Provide the [x, y] coordinate of the cell's center where the given text is located.  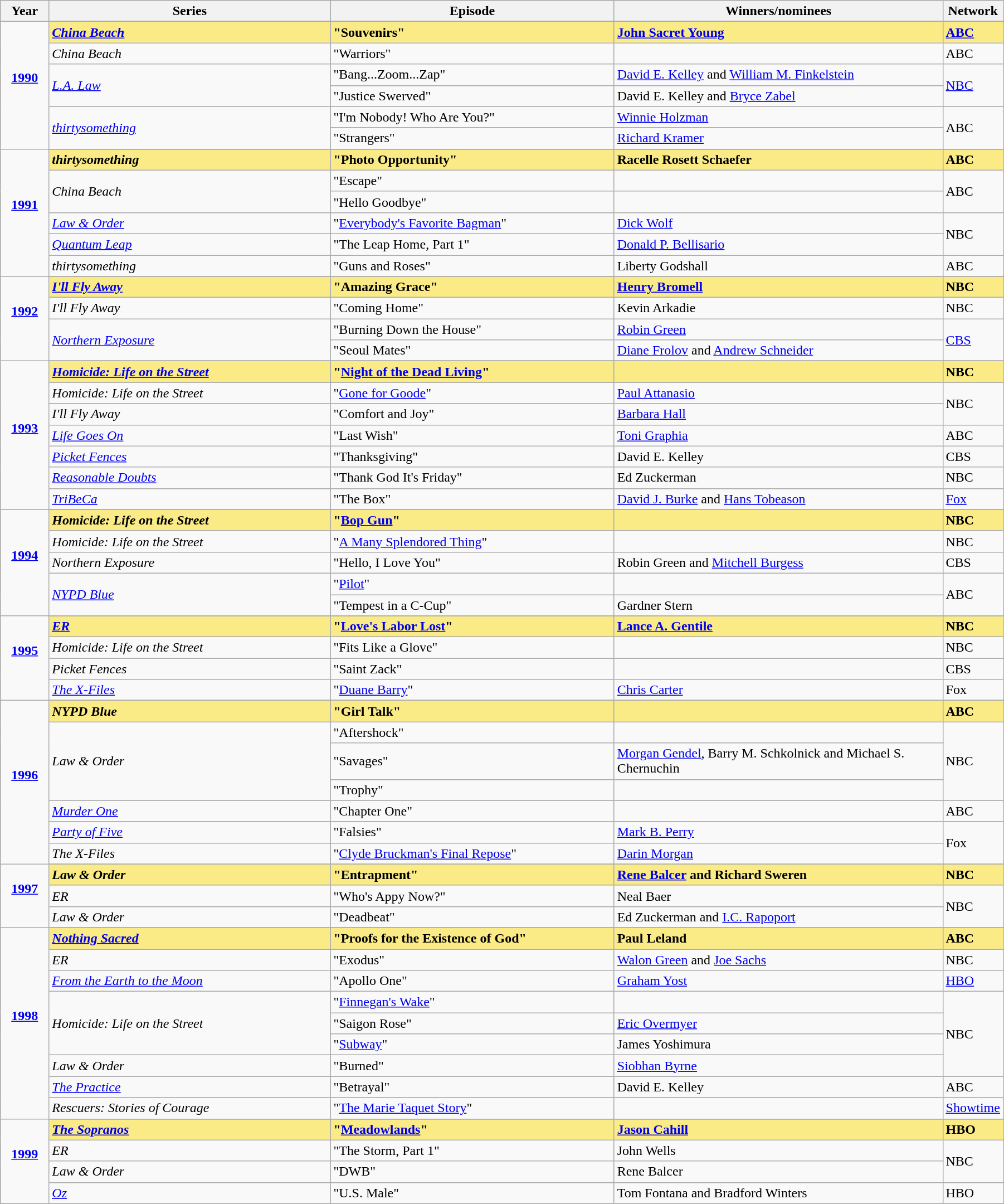
"Betrayal" [472, 1087]
1999 [25, 1161]
Paul Attanasio [778, 393]
1997 [25, 896]
Siobhan Byrne [778, 1066]
"Tempest in a C-Cup" [472, 605]
Oz [189, 1193]
"Comfort and Joy" [472, 414]
Mark B. Perry [778, 832]
"The Leap Home, Part 1" [472, 244]
1995 [25, 658]
Ed Zuckerman [778, 478]
1993 [25, 435]
Henry Bromell [778, 287]
Dick Wolf [778, 223]
"A Many Splendored Thing" [472, 541]
"Hello, I Love You" [472, 562]
"Exodus" [472, 959]
"Gone for Goode" [472, 393]
Tom Fontana and Bradford Winters [778, 1193]
Liberty Godshall [778, 266]
Barbara Hall [778, 414]
"U.S. Male" [472, 1193]
"Aftershock" [472, 732]
Diane Frolov and Andrew Schneider [778, 351]
"Trophy" [472, 790]
Eric Overmyer [778, 1023]
James Yoshimura [778, 1045]
L.A. Law [189, 85]
"Savages" [472, 761]
"Apollo One" [472, 981]
"Fits Like a Glove" [472, 648]
1996 [25, 783]
"Thanksgiving" [472, 457]
Murder One [189, 811]
"Saint Zack" [472, 669]
"Chapter One" [472, 811]
The Practice [189, 1087]
Winners/nominees [778, 11]
"Girl Talk" [472, 711]
Gardner Stern [778, 605]
Neal Baer [778, 896]
John Sacret Young [778, 32]
"Coming Home" [472, 308]
"Souvenirs" [472, 32]
Lance A. Gentile [778, 627]
"Justice Swerved" [472, 96]
Kevin Arkadie [778, 308]
"Strangers" [472, 138]
"Meadowlands" [472, 1129]
"Entrapment" [472, 875]
Darin Morgan [778, 853]
Network [973, 11]
"Last Wish" [472, 435]
"Seoul Mates" [472, 351]
"The Box" [472, 499]
"Night of the Dead Living" [472, 372]
"Duane Barry" [472, 690]
Rescuers: Stories of Courage [189, 1108]
Toni Graphia [778, 435]
"Deadbeat" [472, 917]
Winnie Holzman [778, 117]
The Sopranos [189, 1129]
David E. Kelley and Bryce Zabel [778, 96]
Paul Leland [778, 938]
Nothing Sacred [189, 938]
"The Storm, Part 1" [472, 1150]
David E. Kelley and William M. Finkelstein [778, 75]
1991 [25, 212]
Ed Zuckerman and I.C. Rapoport [778, 917]
Jason Cahill [778, 1129]
Walon Green and Joe Sachs [778, 959]
"Bang...Zoom...Zap" [472, 75]
"Saigon Rose" [472, 1023]
"Thank God It's Friday" [472, 478]
"Burning Down the House" [472, 329]
"Escape" [472, 181]
"The Marie Taquet Story" [472, 1108]
Episode [472, 11]
Reasonable Doubts [189, 478]
TriBeCa [189, 499]
"Pilot" [472, 584]
"Burned" [472, 1066]
"Bop Gun" [472, 520]
"Love's Labor Lost" [472, 627]
1992 [25, 319]
Rene Balcer [778, 1172]
Racelle Rosett Schaefer [778, 159]
"Who's Appy Now?" [472, 896]
Quantum Leap [189, 244]
Year [25, 11]
From the Earth to the Moon [189, 981]
John Wells [778, 1150]
Donald P. Bellisario [778, 244]
Richard Kramer [778, 138]
"Everybody's Favorite Bagman" [472, 223]
"Photo Opportunity" [472, 159]
Morgan Gendel, Barry M. Schkolnick and Michael S. Chernuchin [778, 761]
"DWB" [472, 1172]
"Finnegan's Wake" [472, 1002]
"Proofs for the Existence of God" [472, 938]
Party of Five [189, 832]
"Falsies" [472, 832]
"Hello Goodbye" [472, 202]
Rene Balcer and Richard Sweren [778, 875]
Graham Yost [778, 981]
"Warriors" [472, 54]
Robin Green and Mitchell Burgess [778, 562]
"I'm Nobody! Who Are You?" [472, 117]
"Clyde Bruckman's Final Repose" [472, 853]
"Amazing Grace" [472, 287]
Series [189, 11]
Robin Green [778, 329]
"Subway" [472, 1045]
Life Goes On [189, 435]
Showtime [973, 1108]
1998 [25, 1023]
David J. Burke and Hans Tobeason [778, 499]
1994 [25, 562]
1990 [25, 85]
Chris Carter [778, 690]
"Guns and Roses" [472, 266]
